Return the (x, y) coordinate for the center point of the cell that contains the specified text.  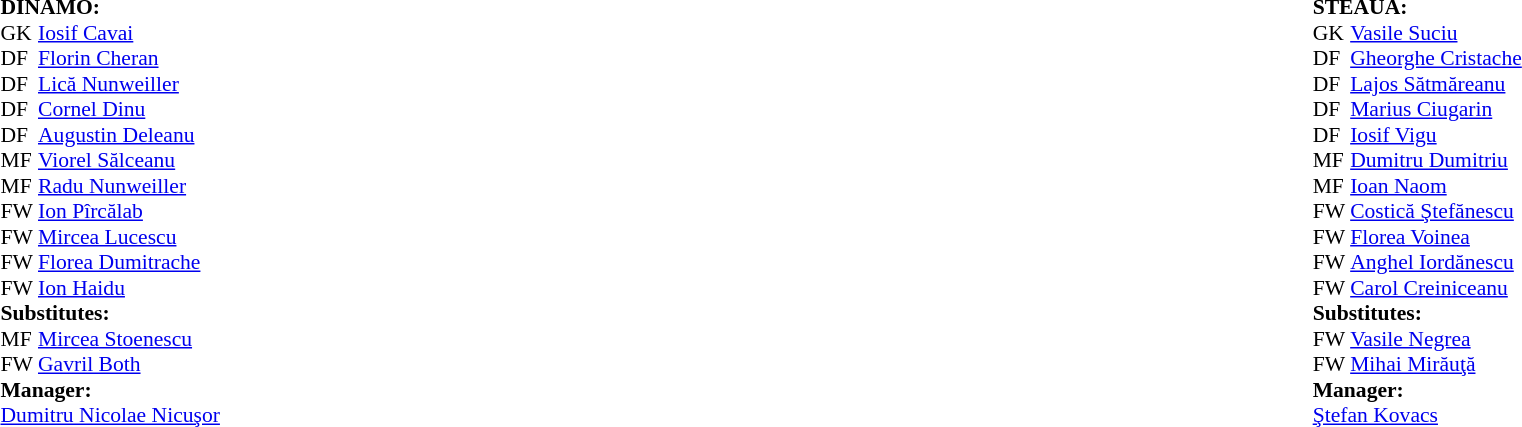
Ion Haidu (129, 288)
Vasile Suciu (1436, 33)
Costică Ştefănescu (1436, 211)
Viorel Sălceanu (129, 161)
Mircea Lucescu (129, 237)
Florea Dumitrache (129, 263)
Gheorghe Cristache (1436, 59)
Vasile Negrea (1436, 339)
Cornel Dinu (129, 109)
Lajos Sătmăreanu (1436, 84)
Augustin Deleanu (129, 135)
Florea Voinea (1436, 237)
Dumitru Dumitriu (1436, 161)
Florin Cheran (129, 59)
Mircea Stoenescu (129, 339)
Gavril Both (129, 365)
Ioan Naom (1436, 186)
Anghel Iordănescu (1436, 263)
Iosif Vigu (1436, 135)
Lică Nunweiller (129, 84)
Carol Creiniceanu (1436, 288)
Iosif Cavai (129, 33)
Ion Pîrcălab (129, 211)
Marius Ciugarin (1436, 109)
Radu Nunweiller (129, 186)
Mihai Mirăuţă (1436, 365)
